Provide the (X, Y) coordinate of the cell's center where the given text is located.  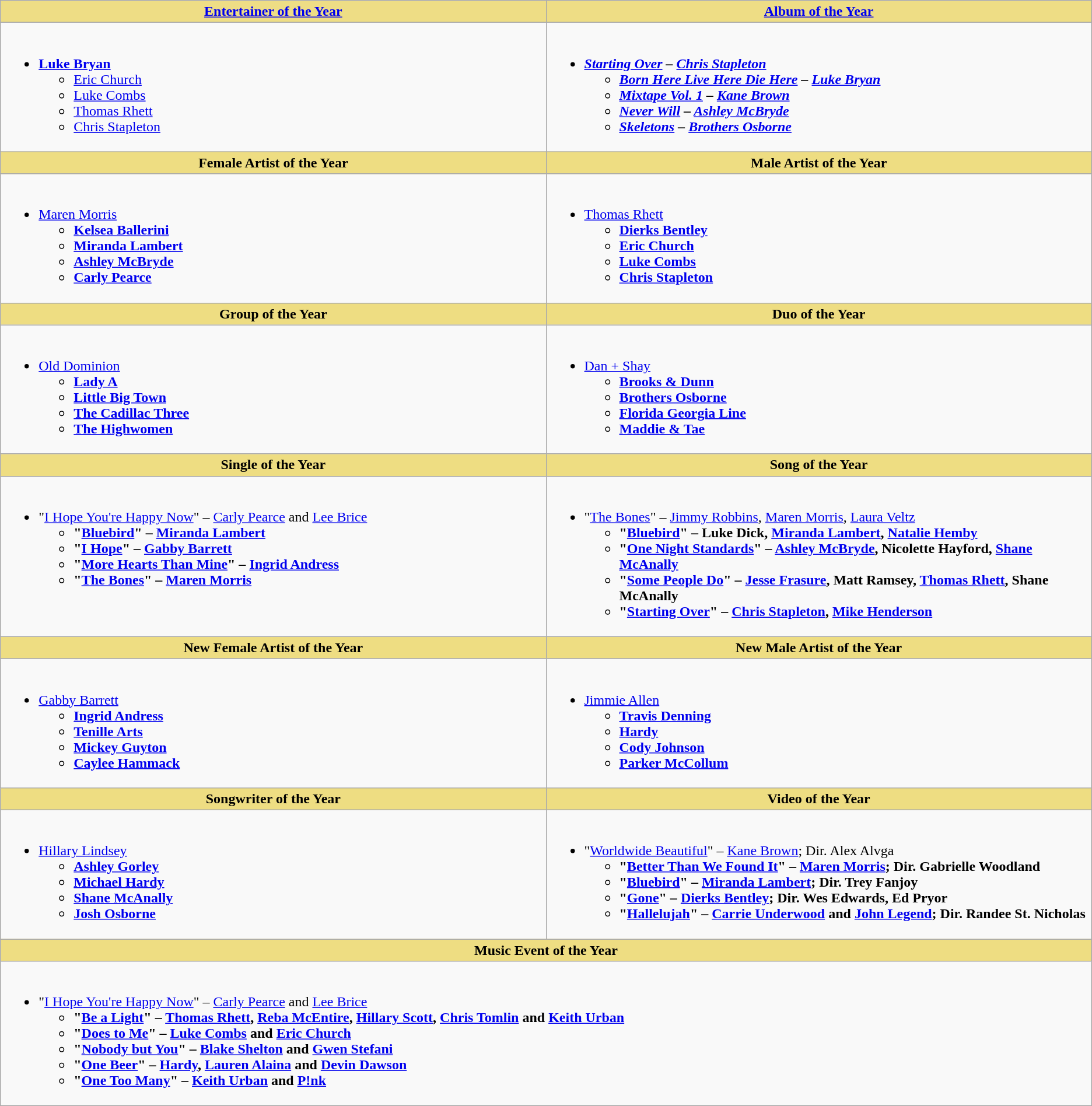
Male Artist of the Year (819, 163)
Music Event of the Year (546, 950)
New Male Artist of the Year (819, 647)
Hillary LindseyAshley GorleyMichael HardyShane McAnallyJosh Osborne (273, 874)
New Female Artist of the Year (273, 647)
Dan + ShayBrooks & DunnBrothers OsborneFlorida Georgia LineMaddie & Tae (819, 390)
Thomas RhettDierks BentleyEric ChurchLuke CombsChris Stapleton (819, 238)
Luke BryanEric ChurchLuke CombsThomas RhettChris Stapleton (273, 87)
Jimmie AllenTravis DenningHardyCody JohnsonParker McCollum (819, 723)
Album of the Year (819, 12)
Gabby BarrettIngrid AndressTenille ArtsMickey GuytonCaylee Hammack (273, 723)
Song of the Year (819, 465)
Female Artist of the Year (273, 163)
Old DominionLady ALittle Big TownThe Cadillac ThreeThe Highwomen (273, 390)
Entertainer of the Year (273, 12)
Group of the Year (273, 314)
Single of the Year (273, 465)
Duo of the Year (819, 314)
Video of the Year (819, 799)
Songwriter of the Year (273, 799)
Maren MorrisKelsea BalleriniMiranda LambertAshley McBrydeCarly Pearce (273, 238)
